From the cell containing the given text, extract its center point as [x, y] coordinate. 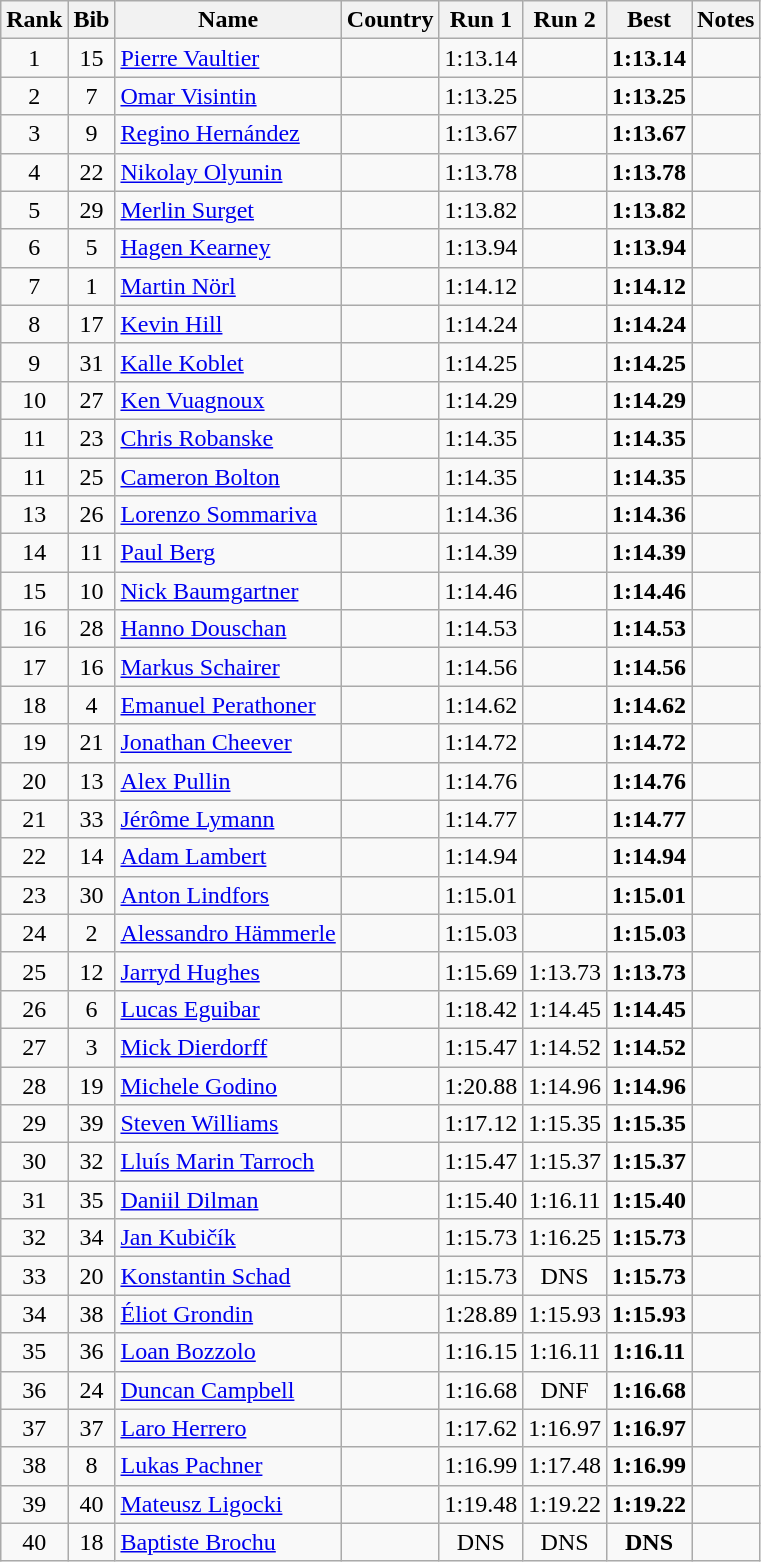
Nick Baumgartner [228, 591]
Lucas Eguibar [228, 1009]
1:28.89 [481, 1314]
Merlin Surget [228, 210]
Jonathan Cheever [228, 743]
12 [92, 971]
Hagen Kearney [228, 248]
Regino Hernández [228, 134]
Emanuel Perathoner [228, 705]
Run 2 [565, 20]
Martin Nörl [228, 286]
1:19.48 [481, 1504]
Lukas Pachner [228, 1466]
Jarryd Hughes [228, 971]
1:17.12 [481, 1124]
Loan Bozzolo [228, 1352]
Chris Robanske [228, 438]
Lluís Marin Tarroch [228, 1162]
Name [228, 20]
Kevin Hill [228, 324]
Omar Visintin [228, 96]
1:16.15 [481, 1352]
Duncan Campbell [228, 1390]
Daniil Dilman [228, 1200]
Alex Pullin [228, 781]
Bib [92, 20]
DNF [565, 1390]
Mateusz Ligocki [228, 1504]
Paul Berg [228, 553]
Alessandro Hämmerle [228, 933]
Mick Dierdorff [228, 1047]
Adam Lambert [228, 857]
Hanno Douschan [228, 629]
1:18.42 [481, 1009]
Nikolay Olyunin [228, 172]
Jérôme Lymann [228, 819]
1:15.69 [481, 971]
Markus Schairer [228, 667]
Éliot Grondin [228, 1314]
Lorenzo Sommariva [228, 515]
Ken Vuagnoux [228, 400]
Konstantin Schad [228, 1276]
Baptiste Brochu [228, 1542]
Jan Kubičík [228, 1238]
Best [648, 20]
Notes [726, 20]
Laro Herrero [228, 1428]
Steven Williams [228, 1124]
Country [390, 20]
Anton Lindfors [228, 895]
Kalle Koblet [228, 362]
Michele Godino [228, 1085]
1:17.62 [481, 1428]
Cameron Bolton [228, 477]
1:16.25 [565, 1238]
Pierre Vaultier [228, 58]
Rank [34, 20]
1:20.88 [481, 1085]
1:17.48 [565, 1466]
Run 1 [481, 20]
